Output the (X, Y) coordinate of the center of the cell containing the given text.  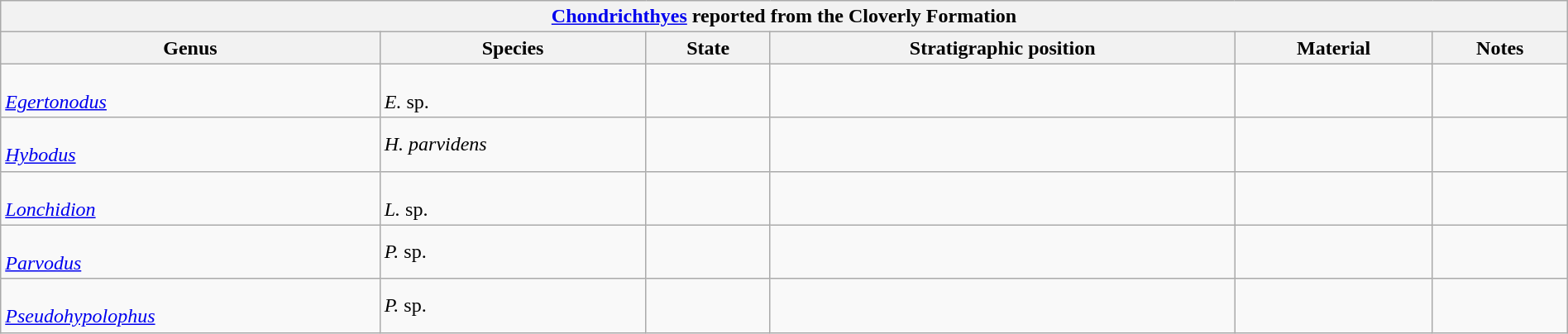
E. sp. (513, 91)
Species (513, 48)
Stratigraphic position (1002, 48)
Hybodus (190, 144)
Material (1333, 48)
Lonchidion (190, 198)
Pseudohypolophus (190, 306)
H. parvidens (513, 144)
Parvodus (190, 251)
Genus (190, 48)
Notes (1500, 48)
State (708, 48)
Egertonodus (190, 91)
Chondrichthyes reported from the Cloverly Formation (784, 17)
L. sp. (513, 198)
